Locate the cell with the specified text and output its [X, Y] center coordinate. 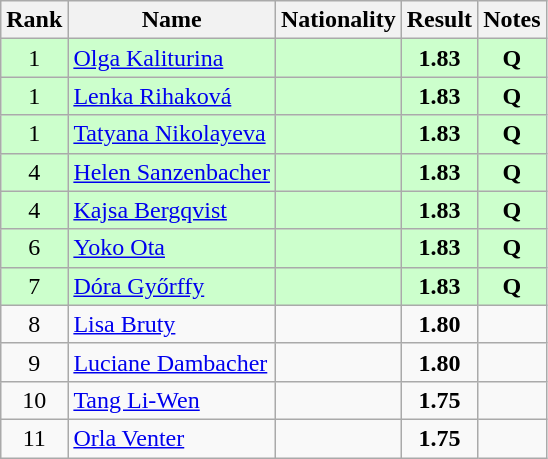
Kajsa Bergqvist [172, 210]
Dóra Győrffy [172, 286]
Luciane Dambacher [172, 362]
6 [34, 248]
Orla Venter [172, 438]
9 [34, 362]
8 [34, 324]
Helen Sanzenbacher [172, 172]
Tang Li-Wen [172, 400]
Lenka Rihaková [172, 96]
Olga Kaliturina [172, 58]
Name [172, 20]
Tatyana Nikolayeva [172, 134]
Lisa Bruty [172, 324]
Rank [34, 20]
11 [34, 438]
7 [34, 286]
Nationality [338, 20]
Notes [512, 20]
Result [439, 20]
10 [34, 400]
Yoko Ota [172, 248]
